Find where the given text appears and provide that cell's center as (x, y) coordinate. 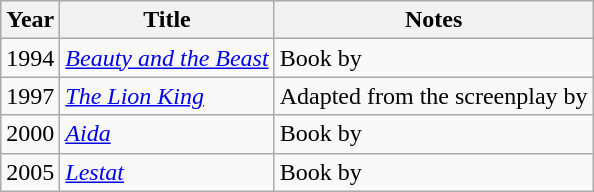
Adapted from the screenplay by (434, 96)
Aida (167, 134)
1994 (30, 58)
Lestat (167, 172)
2000 (30, 134)
Beauty and the Beast (167, 58)
1997 (30, 96)
Year (30, 20)
The Lion King (167, 96)
Notes (434, 20)
Title (167, 20)
2005 (30, 172)
